Return the [x, y] coordinate for the center point of the cell that contains the specified text.  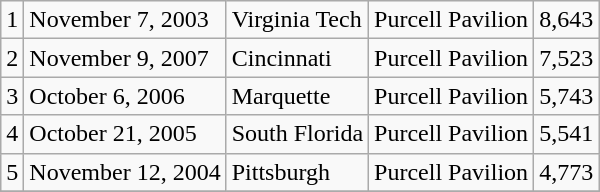
4 [12, 134]
Cincinnati [297, 58]
4,773 [566, 172]
Marquette [297, 96]
5,541 [566, 134]
2 [12, 58]
3 [12, 96]
November 9, 2007 [125, 58]
November 7, 2003 [125, 20]
Virginia Tech [297, 20]
5,743 [566, 96]
South Florida [297, 134]
October 21, 2005 [125, 134]
8,643 [566, 20]
November 12, 2004 [125, 172]
1 [12, 20]
October 6, 2006 [125, 96]
5 [12, 172]
Pittsburgh [297, 172]
7,523 [566, 58]
